Capture the cell that displays the provided text and extract its (X, Y) central coordinate. 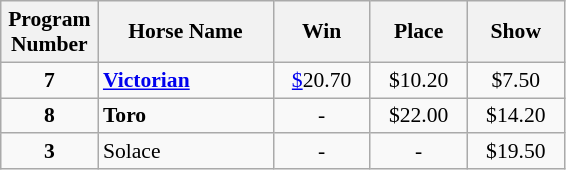
$22.00 (418, 116)
Horse Name (186, 32)
3 (50, 152)
$10.20 (418, 80)
$20.70 (322, 80)
$14.20 (516, 116)
$7.50 (516, 80)
7 (50, 80)
Program Number (50, 32)
Solace (186, 152)
$19.50 (516, 152)
Victorian (186, 80)
Toro (186, 116)
8 (50, 116)
Win (322, 32)
Show (516, 32)
Place (418, 32)
